Pinpoint the cell where the given text exists, returning its (x, y) midpoint coordinate. 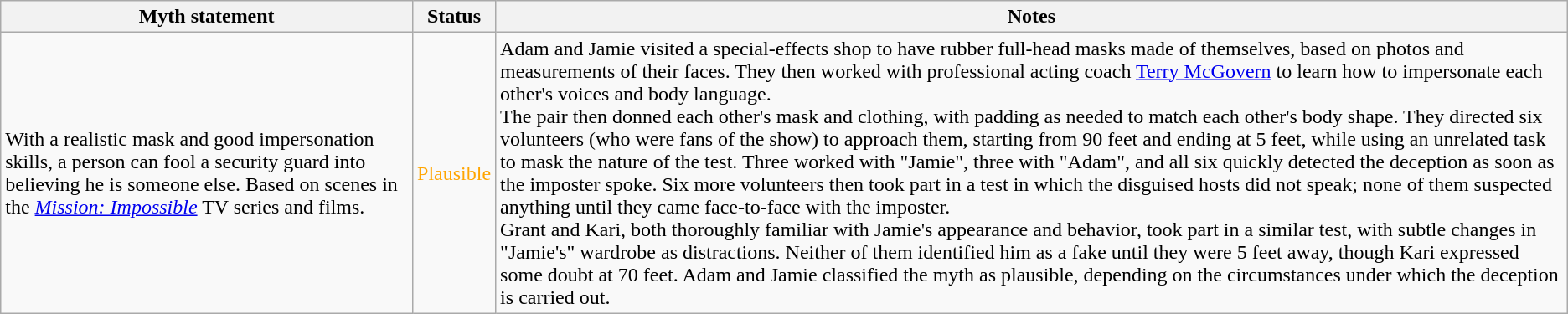
Myth statement (207, 17)
Notes (1032, 17)
Plausible (454, 172)
Status (454, 17)
